Detect which cell encompasses the target text, then output its [X, Y] center coordinate. 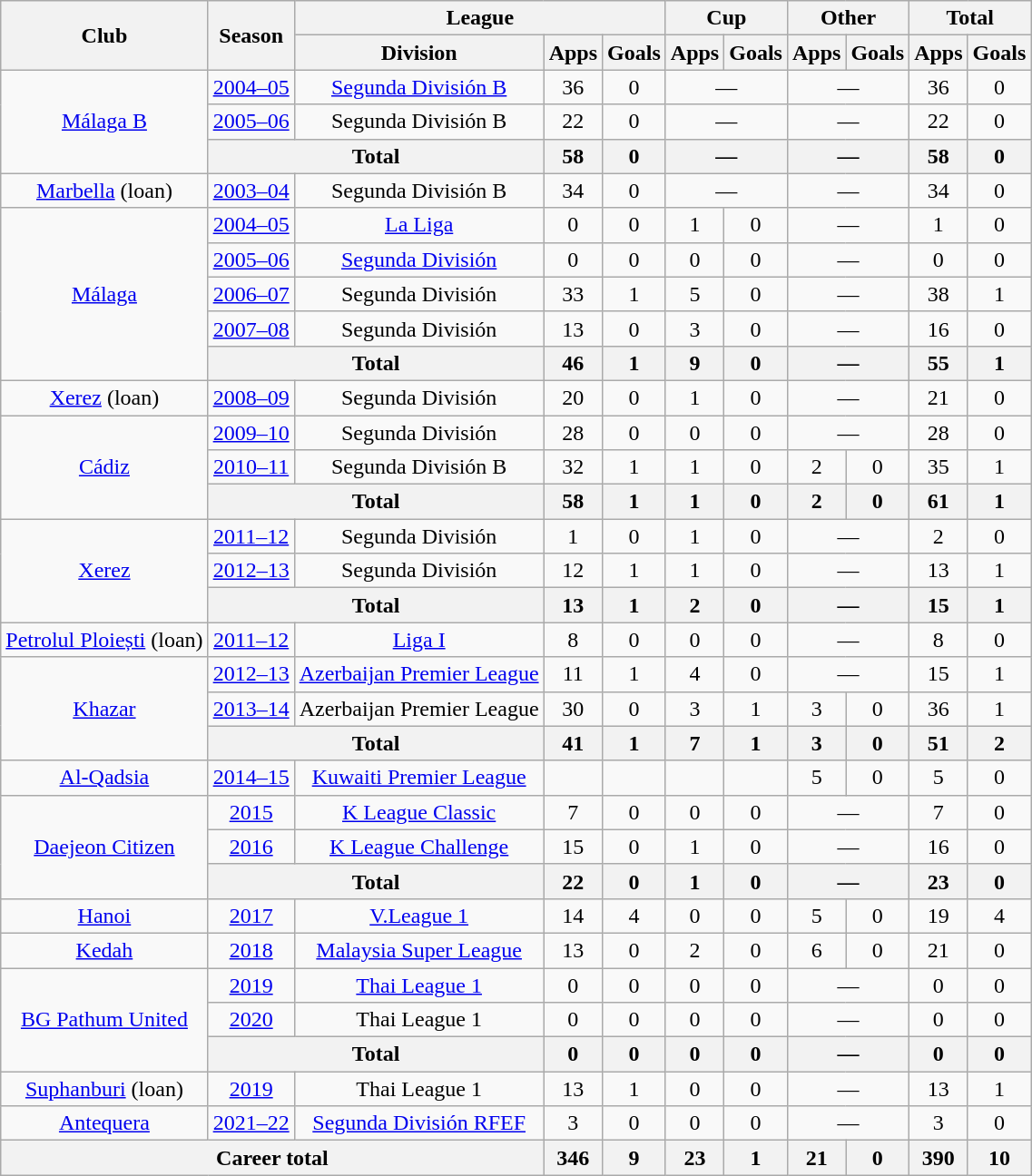
Other [848, 18]
6 [816, 950]
Xerez [104, 571]
30 [573, 709]
19 [939, 916]
Season [251, 35]
Málaga B [104, 122]
41 [573, 743]
2018 [251, 950]
12 [573, 571]
Liga I [419, 640]
League [479, 18]
14 [573, 916]
51 [939, 743]
390 [939, 1158]
20 [573, 397]
2013–14 [251, 709]
33 [573, 294]
46 [573, 363]
2010–11 [251, 467]
Xerez (loan) [104, 397]
2009–10 [251, 433]
Club [104, 35]
Hanoi [104, 916]
K League Challenge [419, 847]
Segunda División RFEF [419, 1123]
11 [573, 674]
2003–04 [251, 191]
Kedah [104, 950]
2007–08 [251, 328]
Marbella (loan) [104, 191]
Petrolul Ploiești (loan) [104, 640]
Division [419, 53]
2015 [251, 812]
Kuwaiti Premier League [419, 778]
La Liga [419, 225]
10 [999, 1158]
55 [939, 363]
32 [573, 467]
Career total [272, 1158]
2008–09 [251, 397]
Khazar [104, 709]
2017 [251, 916]
Cup [726, 18]
Al-Qadsia [104, 778]
38 [939, 294]
Antequera [104, 1123]
BG Pathum United [104, 1019]
Daejeon Citizen [104, 847]
Cádiz [104, 467]
2014–15 [251, 778]
K League Classic [419, 812]
35 [939, 467]
61 [939, 502]
2020 [251, 1020]
2006–07 [251, 294]
Suphanburi (loan) [104, 1089]
346 [573, 1158]
Malaysia Super League [419, 950]
V.League 1 [419, 916]
Málaga [104, 294]
2021–22 [251, 1123]
2016 [251, 847]
